Identify which cell holds the provided text, then report its (X, Y) central coordinate. 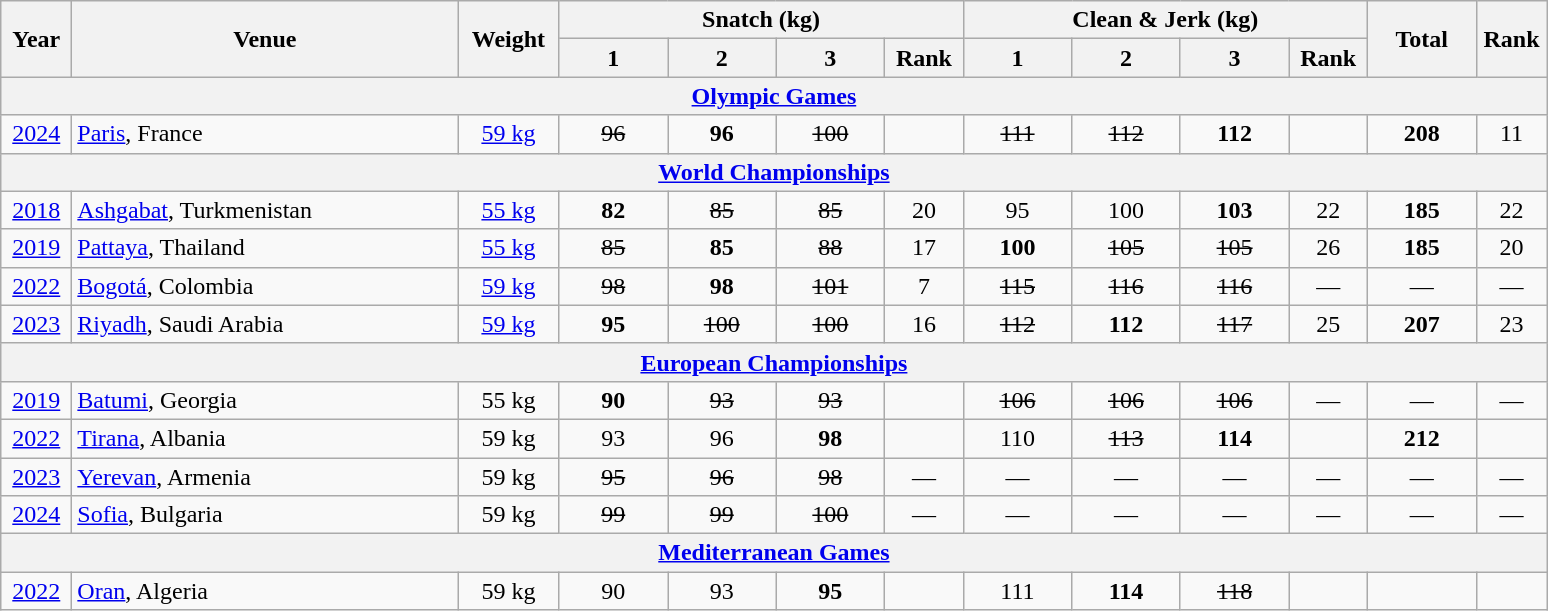
26 (1328, 248)
European Championships (774, 362)
11 (1512, 134)
17 (924, 248)
101 (830, 286)
Weight (508, 39)
118 (1234, 591)
Clean & Jerk (kg) (1165, 20)
25 (1328, 324)
Mediterranean Games (774, 553)
208 (1422, 134)
103 (1234, 210)
Snatch (kg) (761, 20)
110 (1018, 438)
207 (1422, 324)
Yerevan, Armenia (265, 477)
212 (1422, 438)
82 (614, 210)
115 (1018, 286)
88 (830, 248)
23 (1512, 324)
Tirana, Albania (265, 438)
Riyadh, Saudi Arabia (265, 324)
Ashgabat, Turkmenistan (265, 210)
Pattaya, Thailand (265, 248)
113 (1126, 438)
16 (924, 324)
Oran, Algeria (265, 591)
117 (1234, 324)
Bogotá, Colombia (265, 286)
Sofia, Bulgaria (265, 515)
Batumi, Georgia (265, 400)
Year (36, 39)
Venue (265, 39)
Olympic Games (774, 96)
Total (1422, 39)
World Championships (774, 172)
Paris, France (265, 134)
7 (924, 286)
2018 (36, 210)
